Search for the cell housing the specified text and yield its (X, Y) center coordinate. 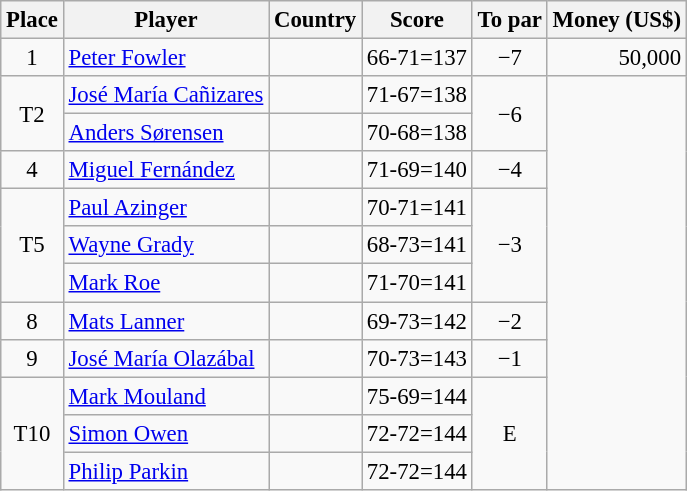
75-69=144 (418, 396)
T5 (32, 246)
To par (510, 20)
8 (32, 321)
José María Olazábal (166, 358)
−1 (510, 358)
50,000 (616, 58)
E (510, 434)
Anders Sørensen (166, 133)
José María Cañizares (166, 95)
Mats Lanner (166, 321)
−3 (510, 246)
70-73=143 (418, 358)
Money (US$) (616, 20)
9 (32, 358)
Wayne Grady (166, 245)
70-71=141 (418, 208)
Score (418, 20)
69-73=142 (418, 321)
4 (32, 170)
Philip Parkin (166, 471)
T2 (32, 114)
Mark Roe (166, 283)
1 (32, 58)
−6 (510, 114)
−7 (510, 58)
68-73=141 (418, 245)
71-70=141 (418, 283)
Country (316, 20)
Peter Fowler (166, 58)
66-71=137 (418, 58)
Place (32, 20)
Player (166, 20)
T10 (32, 434)
−4 (510, 170)
71-69=140 (418, 170)
Paul Azinger (166, 208)
Mark Mouland (166, 396)
−2 (510, 321)
71-67=138 (418, 95)
70-68=138 (418, 133)
Miguel Fernández (166, 170)
Simon Owen (166, 433)
